For the text-containing cell, return its midpoint in [X, Y] coordinate format. 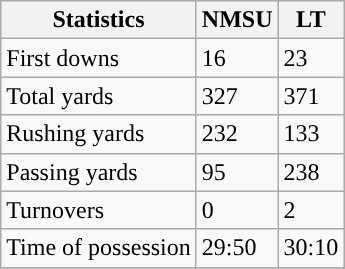
30:10 [311, 248]
Time of possession [99, 248]
LT [311, 20]
Rushing yards [99, 134]
16 [237, 58]
Statistics [99, 20]
133 [311, 134]
238 [311, 172]
232 [237, 134]
23 [311, 58]
29:50 [237, 248]
First downs [99, 58]
NMSU [237, 20]
95 [237, 172]
371 [311, 96]
Total yards [99, 96]
327 [237, 96]
Passing yards [99, 172]
Turnovers [99, 210]
0 [237, 210]
2 [311, 210]
